For the text-containing cell, return its midpoint in (X, Y) coordinate format. 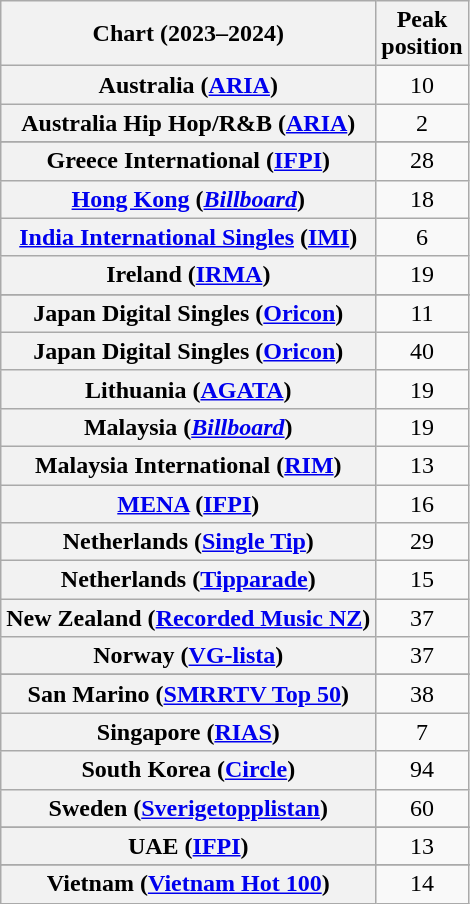
Chart (2023–2024) (188, 34)
Vietnam (Vietnam Hot 100) (188, 884)
Netherlands (Tipparade) (188, 580)
2 (422, 123)
India International Singles (IMI) (188, 237)
60 (422, 808)
Singapore (RIAS) (188, 732)
94 (422, 770)
MENA (IFPI) (188, 503)
Sweden (Sverigetopplistan) (188, 808)
UAE (IFPI) (188, 846)
7 (422, 732)
New Zealand (Recorded Music NZ) (188, 618)
San Marino (SMRRTV Top 50) (188, 694)
South Korea (Circle) (188, 770)
Norway (VG-lista) (188, 656)
Hong Kong (Billboard) (188, 199)
10 (422, 85)
6 (422, 237)
40 (422, 351)
29 (422, 542)
18 (422, 199)
Australia Hip Hop/R&B (ARIA) (188, 123)
11 (422, 313)
14 (422, 884)
Greece International (IFPI) (188, 161)
Malaysia (Billboard) (188, 427)
Netherlands (Single Tip) (188, 542)
15 (422, 580)
28 (422, 161)
Lithuania (AGATA) (188, 389)
Ireland (IRMA) (188, 275)
Peakposition (422, 34)
16 (422, 503)
38 (422, 694)
Australia (ARIA) (188, 85)
Malaysia International (RIM) (188, 465)
